Detect which cell encompasses the target text, then output its [X, Y] center coordinate. 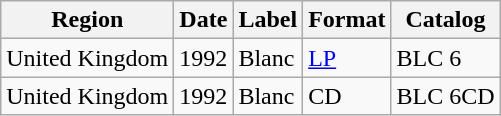
LP [347, 58]
BLC 6CD [446, 96]
Catalog [446, 20]
Label [268, 20]
CD [347, 96]
Region [88, 20]
Format [347, 20]
Date [204, 20]
BLC 6 [446, 58]
